Pinpoint the cell where the given text exists, returning its [x, y] midpoint coordinate. 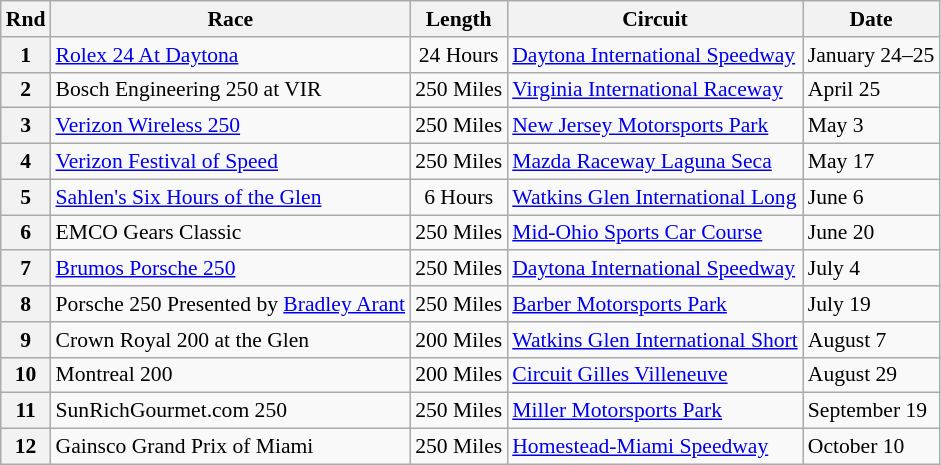
12 [26, 447]
Mid-Ohio Sports Car Course [655, 233]
1 [26, 55]
Circuit [655, 19]
Verizon Wireless 250 [230, 126]
Bosch Engineering 250 at VIR [230, 90]
5 [26, 197]
April 25 [872, 90]
Porsche 250 Presented by Bradley Arant [230, 304]
September 19 [872, 411]
Rolex 24 At Daytona [230, 55]
9 [26, 340]
August 7 [872, 340]
July 19 [872, 304]
8 [26, 304]
3 [26, 126]
Crown Royal 200 at the Glen [230, 340]
August 29 [872, 375]
July 4 [872, 269]
Rnd [26, 19]
June 20 [872, 233]
Virginia International Raceway [655, 90]
Sahlen's Six Hours of the Glen [230, 197]
Montreal 200 [230, 375]
Date [872, 19]
May 3 [872, 126]
EMCO Gears Classic [230, 233]
4 [26, 162]
6 [26, 233]
Homestead-Miami Speedway [655, 447]
January 24–25 [872, 55]
11 [26, 411]
SunRichGourmet.com 250 [230, 411]
7 [26, 269]
Circuit Gilles Villeneuve [655, 375]
Barber Motorsports Park [655, 304]
Verizon Festival of Speed [230, 162]
October 10 [872, 447]
Race [230, 19]
Watkins Glen International Long [655, 197]
May 17 [872, 162]
2 [26, 90]
10 [26, 375]
New Jersey Motorsports Park [655, 126]
Watkins Glen International Short [655, 340]
Length [458, 19]
Mazda Raceway Laguna Seca [655, 162]
Gainsco Grand Prix of Miami [230, 447]
Brumos Porsche 250 [230, 269]
6 Hours [458, 197]
June 6 [872, 197]
Miller Motorsports Park [655, 411]
24 Hours [458, 55]
